Capture the cell that displays the provided text and extract its [x, y] central coordinate. 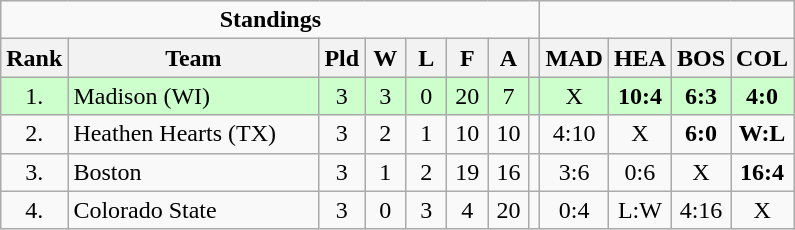
6:3 [700, 96]
COL [762, 58]
F [468, 58]
Pld [342, 58]
Rank [34, 58]
Team [194, 58]
4 [468, 210]
3:6 [574, 172]
16:4 [762, 172]
BOS [700, 58]
Madison (WI) [194, 96]
L:W [640, 210]
7 [508, 96]
1. [34, 96]
4:0 [762, 96]
W:L [762, 134]
HEA [640, 58]
A [508, 58]
4:16 [700, 210]
Standings [270, 20]
Heathen Hearts (TX) [194, 134]
Colorado State [194, 210]
2. [34, 134]
4:10 [574, 134]
3. [34, 172]
Boston [194, 172]
0:6 [640, 172]
L [426, 58]
MAD [574, 58]
10:4 [640, 96]
W [386, 58]
6:0 [700, 134]
4. [34, 210]
16 [508, 172]
0:4 [574, 210]
19 [468, 172]
